Extract the (x, y) coordinate from the center of the cell holding the provided text.  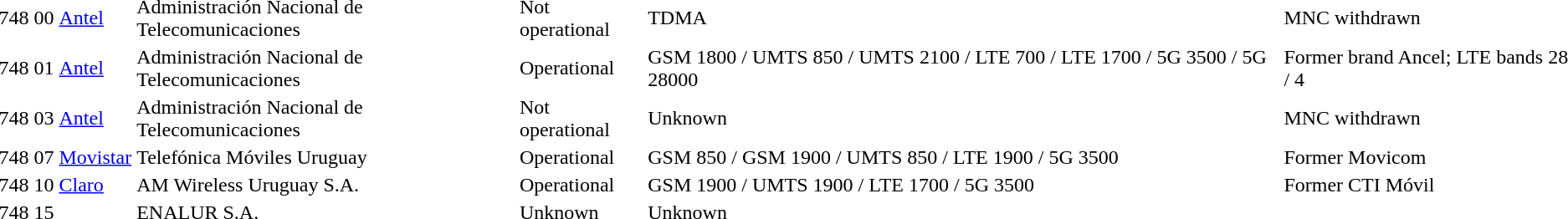
07 (44, 157)
01 (44, 69)
10 (44, 185)
Not operational (581, 119)
GSM 1800 / UMTS 850 / UMTS 2100 / LTE 700 / LTE 1700 / 5G 3500 / 5G 28000 (964, 69)
Telefónica Móviles Uruguay (326, 157)
Movistar (95, 157)
AM Wireless Uruguay S.A. (326, 185)
GSM 850 / GSM 1900 / UMTS 850 / LTE 1900 / 5G 3500 (964, 157)
Claro (95, 185)
03 (44, 119)
GSM 1900 / UMTS 1900 / LTE 1700 / 5G 3500 (964, 185)
Unknown (964, 119)
